Locate the cell with the specified text and output its [x, y] center coordinate. 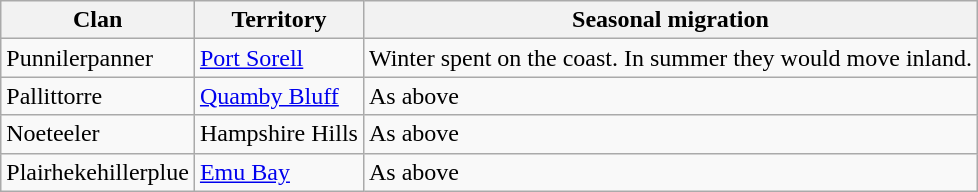
Hampshire Hills [278, 134]
Winter spent on the coast. In summer they would move inland. [670, 58]
Clan [98, 20]
Noeteeler [98, 134]
Seasonal migration [670, 20]
Quamby Bluff [278, 96]
Plairhekehillerplue [98, 172]
Pallittorre [98, 96]
Punnilerpanner [98, 58]
Territory [278, 20]
Emu Bay [278, 172]
Port Sorell [278, 58]
